Detect which cell encompasses the target text, then output its [X, Y] center coordinate. 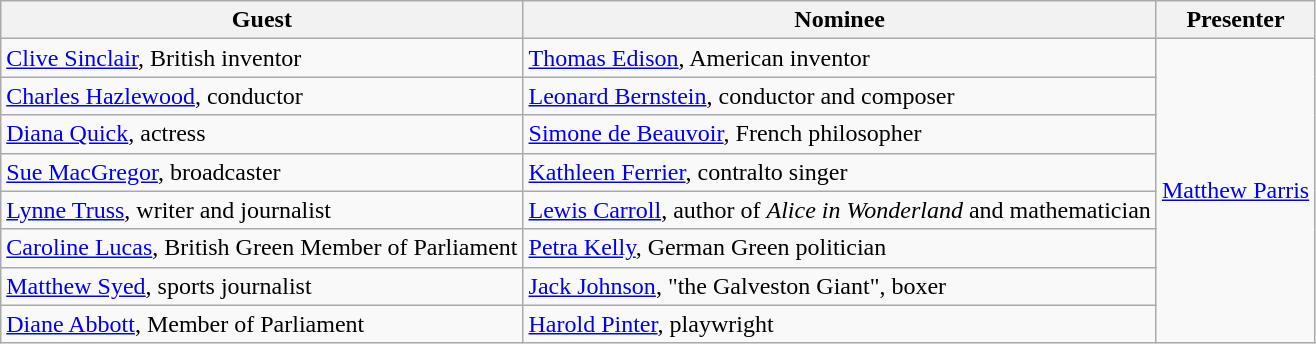
Presenter [1235, 20]
Harold Pinter, playwright [840, 324]
Lewis Carroll, author of Alice in Wonderland and mathematician [840, 210]
Clive Sinclair, British inventor [262, 58]
Sue MacGregor, broadcaster [262, 172]
Jack Johnson, "the Galveston Giant", boxer [840, 286]
Thomas Edison, American inventor [840, 58]
Caroline Lucas, British Green Member of Parliament [262, 248]
Kathleen Ferrier, contralto singer [840, 172]
Guest [262, 20]
Charles Hazlewood, conductor [262, 96]
Matthew Syed, sports journalist [262, 286]
Matthew Parris [1235, 191]
Diane Abbott, Member of Parliament [262, 324]
Petra Kelly, German Green politician [840, 248]
Nominee [840, 20]
Simone de Beauvoir, French philosopher [840, 134]
Leonard Bernstein, conductor and composer [840, 96]
Lynne Truss, writer and journalist [262, 210]
Diana Quick, actress [262, 134]
